Search for the cell housing the specified text and yield its [x, y] center coordinate. 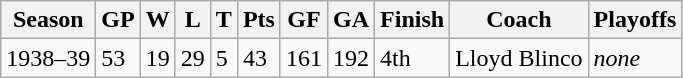
T [224, 20]
1938–39 [48, 58]
W [158, 20]
Lloyd Blinco [519, 58]
192 [352, 58]
Pts [258, 20]
53 [118, 58]
43 [258, 58]
4th [412, 58]
Finish [412, 20]
L [192, 20]
GF [304, 20]
5 [224, 58]
19 [158, 58]
none [635, 58]
29 [192, 58]
GA [352, 20]
Coach [519, 20]
GP [118, 20]
161 [304, 58]
Playoffs [635, 20]
Season [48, 20]
